For the text-containing cell, return its midpoint in [X, Y] coordinate format. 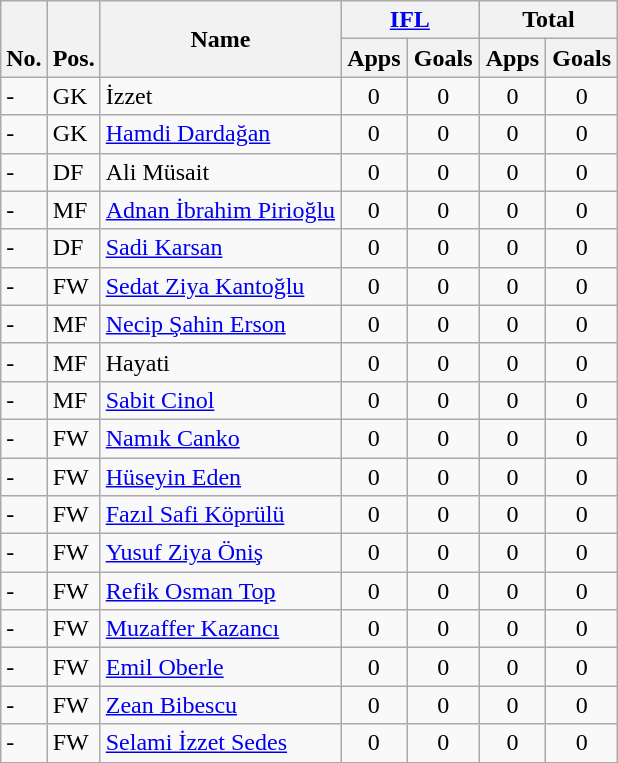
Necip Şahin Erson [220, 324]
İzzet [220, 96]
Pos. [74, 39]
Yusuf Ziya Öniş [220, 553]
Hamdi Dardağan [220, 134]
Ali Müsait [220, 172]
Selami İzzet Sedes [220, 743]
Hayati [220, 362]
No. [24, 39]
Total [548, 20]
Emil Oberle [220, 667]
Adnan İbrahim Pirioğlu [220, 210]
Hüseyin Eden [220, 477]
Namık Canko [220, 438]
Name [220, 39]
Muzaffer Kazancı [220, 629]
Fazıl Safi Köprülü [220, 515]
IFL [410, 20]
Refik Osman Top [220, 591]
Sadi Karsan [220, 248]
Sedat Ziya Kantoğlu [220, 286]
Sabit Cinol [220, 400]
Zean Bibescu [220, 705]
